Provide the (x, y) coordinate of the cell's center where the given text is located.  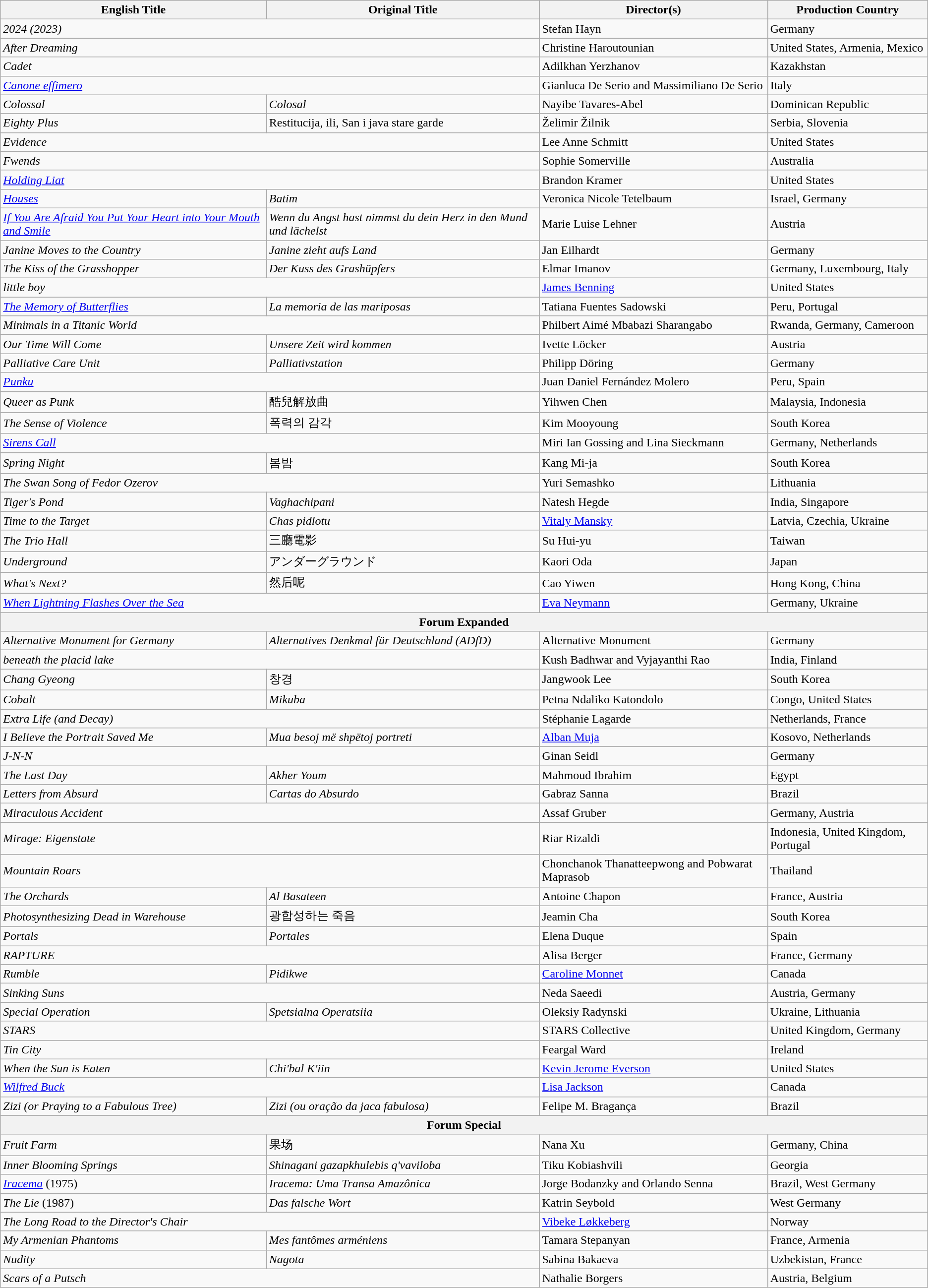
Japan (848, 562)
Gianluca De Serio and Massimiliano De Serio (653, 85)
Cadet (270, 66)
Inner Blooming Springs (133, 1165)
The Trio Hall (133, 541)
Sabina Bakaeva (653, 1259)
Mikuba (403, 699)
The Sense of Violence (133, 424)
アンダーグラウンド (403, 562)
Elena Duque (653, 936)
Oleksiy Radynski (653, 1012)
Vibeke Løkkeberg (653, 1222)
Nathalie Borgers (653, 1278)
Alternatives Denkmal für Deutschland (ADfD) (403, 641)
Latvia, Czechia, Ukraine (848, 521)
Germany, Luxembourg, Italy (848, 269)
Caroline Monnet (653, 974)
Marie Luise Lehner (653, 224)
Norway (848, 1222)
RAPTURE (270, 955)
I Believe the Portrait Saved Me (133, 737)
Assaf Gruber (653, 813)
Peru, Spain (848, 382)
Neda Saeedi (653, 993)
Time to the Target (133, 521)
Photosynthesizing Dead in Warehouse (133, 917)
STARS (270, 1031)
Unsere Zeit wird kommen (403, 344)
Fruit Farm (133, 1145)
Wenn du Angst hast nimmst du dein Herz in den Mund und lächelst (403, 224)
Jorge Bodanzky and Orlando Senna (653, 1184)
France, Germany (848, 955)
Kevin Jerome Everson (653, 1068)
The Swan Song of Fedor Ozerov (270, 483)
Australia (848, 161)
폭력의 감각 (403, 424)
Thailand (848, 871)
Antoine Chapon (653, 896)
Ireland (848, 1049)
Lee Anne Schmitt (653, 142)
Das falsche Wort (403, 1203)
Cobalt (133, 699)
Germany, Austria (848, 813)
Nagota (403, 1259)
Brazil, West Germany (848, 1184)
Mes fantômes arméniens (403, 1240)
J-N-N (270, 756)
Eighty Plus (133, 123)
Pidikwe (403, 974)
English Title (133, 10)
Portals (133, 936)
Vaghachipani (403, 502)
Janine zieht aufs Land (403, 249)
Chang Gyeong (133, 679)
India, Finland (848, 660)
Tin City (270, 1049)
Feargal Ward (653, 1049)
little boy (270, 288)
Tiger's Pond (133, 502)
Colosal (403, 104)
Zizi (ou oração da jaca fabulosa) (403, 1106)
Nana Xu (653, 1145)
Dominican Republic (848, 104)
Kazakhstan (848, 66)
Shinagani gazapkhulebis q'vaviloba (403, 1165)
Stéphanie Lagarde (653, 719)
Janine Moves to the Country (133, 249)
Tamara Stepanyan (653, 1240)
France, Austria (848, 896)
Kim Mooyoung (653, 424)
Chonchanok Thanatteepwong and Pobwarat Maprasob (653, 871)
Juan Daniel Fernández Molero (653, 382)
Der Kuss des Grashüpfers (403, 269)
Forum Special (464, 1125)
Akher Youm (403, 775)
Kosovo, Netherlands (848, 737)
Spetsialna Operatsiia (403, 1012)
Fwends (270, 161)
Malaysia, Indonesia (848, 402)
Sirens Call (270, 443)
Mua besoj më shpëtoj portreti (403, 737)
United States, Armenia, Mexico (848, 48)
Želimir Žilnik (653, 123)
酷兒解放曲 (403, 402)
Austria, Belgium (848, 1278)
Our Time Will Come (133, 344)
Netherlands, France (848, 719)
Serbia, Slovenia (848, 123)
Wilfred Buck (270, 1087)
Germany, Netherlands (848, 443)
Forum Expanded (464, 622)
Sinking Suns (270, 993)
Jeamin Cha (653, 917)
Zizi (or Praying to a Fabulous Tree) (133, 1106)
Chas pidlotu (403, 521)
Spring Night (133, 463)
Alternative Monument for Germany (133, 641)
Philipp Döring (653, 363)
The Orchards (133, 896)
Scars of a Putsch (270, 1278)
Colossal (133, 104)
Houses (133, 198)
2024 (2023) (270, 29)
My Armenian Phantoms (133, 1240)
Taiwan (848, 541)
Yuri Semashko (653, 483)
Palliative Care Unit (133, 363)
창경 (403, 679)
When the Sun is Eaten (133, 1068)
Kaori Oda (653, 562)
Production Country (848, 10)
Rumble (133, 974)
Ivette Löcker (653, 344)
Natesh Hegde (653, 502)
India, Singapore (848, 502)
James Benning (653, 288)
Tatiana Fuentes Sadowski (653, 307)
Su Hui-yu (653, 541)
Extra Life (and Decay) (270, 719)
Peru, Portugal (848, 307)
Miri Ian Gossing and Lina Sieckmann (653, 443)
Chi'bal K'iin (403, 1068)
Germany, Ukraine (848, 603)
Punku (270, 382)
Hong Kong, China (848, 583)
Adilkhan Yerzhanov (653, 66)
Special Operation (133, 1012)
Katrin Seybold (653, 1203)
Sophie Somerville (653, 161)
Batim (403, 198)
Canone effimero (270, 85)
Minimals in a Titanic World (270, 325)
The Lie (1987) (133, 1203)
The Last Day (133, 775)
STARS Collective (653, 1031)
Alisa Berger (653, 955)
Kush Badhwar and Vyjayanthi Rao (653, 660)
Congo, United States (848, 699)
Georgia (848, 1165)
beneath the placid lake (270, 660)
Cartas do Absurdo (403, 794)
If You Are Afraid You Put Your Heart into Your Mouth and Smile (133, 224)
Holding Liat (270, 180)
Restitucija, ili, San i java stare garde (403, 123)
Iracema (1975) (133, 1184)
France, Armenia (848, 1240)
Mountain Roars (270, 871)
United Kingdom, Germany (848, 1031)
果场 (403, 1145)
Lithuania (848, 483)
Brandon Kramer (653, 180)
Egypt (848, 775)
광합성하는 죽음 (403, 917)
Alternative Monument (653, 641)
Nudity (133, 1259)
Indonesia, United Kingdom, Portugal (848, 838)
三廳電影 (403, 541)
Yihwen Chen (653, 402)
Miraculous Accident (270, 813)
Iracema: Uma Transa Amazônica (403, 1184)
Eva Neymann (653, 603)
Tiku Kobiashvili (653, 1165)
Al Basateen (403, 896)
Jan Eilhardt (653, 249)
Christine Haroutounian (653, 48)
Queer as Punk (133, 402)
然后呢 (403, 583)
Spain (848, 936)
Veronica Nicole Tetelbaum (653, 198)
봄밤 (403, 463)
Portales (403, 936)
Philbert Aimé Mbabazi Sharangabo (653, 325)
Mahmoud Ibrahim (653, 775)
Director(s) (653, 10)
Vitaly Mansky (653, 521)
Petna Ndaliko Katondolo (653, 699)
Underground (133, 562)
Palliativstation (403, 363)
Stefan Hayn (653, 29)
Evidence (270, 142)
Letters from Absurd (133, 794)
Israel, Germany (848, 198)
Ginan Seidl (653, 756)
Germany, China (848, 1145)
Felipe M. Bragança (653, 1106)
Mirage: Eigenstate (270, 838)
La memoria de las mariposas (403, 307)
Alban Muja (653, 737)
Austria, Germany (848, 993)
The Long Road to the Director's Chair (270, 1222)
Rwanda, Germany, Cameroon (848, 325)
Uzbekistan, France (848, 1259)
Kang Mi-ja (653, 463)
After Dreaming (270, 48)
Nayibe Tavares-Abel (653, 104)
Jangwook Lee (653, 679)
When Lightning Flashes Over the Sea (270, 603)
The Memory of Butterflies (133, 307)
What's Next? (133, 583)
Ukraine, Lithuania (848, 1012)
West Germany (848, 1203)
Riar Rizaldi (653, 838)
The Kiss of the Grasshopper (133, 269)
Lisa Jackson (653, 1087)
Original Title (403, 10)
Elmar Imanov (653, 269)
Gabraz Sanna (653, 794)
Italy (848, 85)
Cao Yiwen (653, 583)
